Determine the (X, Y) coordinate at the center of the cell enclosing the given text.  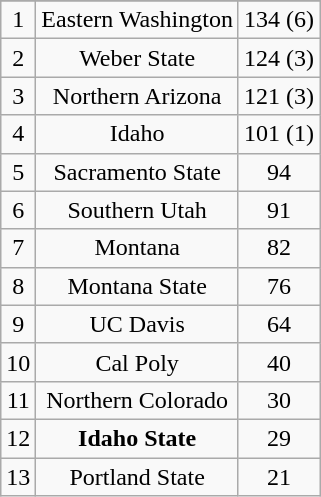
12 (18, 438)
UC Davis (138, 324)
29 (278, 438)
91 (278, 210)
Weber State (138, 58)
134 (6) (278, 20)
Southern Utah (138, 210)
40 (278, 362)
21 (278, 477)
64 (278, 324)
Cal Poly (138, 362)
76 (278, 286)
82 (278, 248)
1 (18, 20)
101 (1) (278, 134)
8 (18, 286)
7 (18, 248)
10 (18, 362)
11 (18, 400)
124 (3) (278, 58)
Montana (138, 248)
9 (18, 324)
Portland State (138, 477)
2 (18, 58)
Montana State (138, 286)
4 (18, 134)
Eastern Washington (138, 20)
30 (278, 400)
Sacramento State (138, 172)
Idaho State (138, 438)
Northern Colorado (138, 400)
94 (278, 172)
3 (18, 96)
121 (3) (278, 96)
5 (18, 172)
13 (18, 477)
Idaho (138, 134)
Northern Arizona (138, 96)
6 (18, 210)
